For the text-containing cell, return its midpoint in (X, Y) coordinate format. 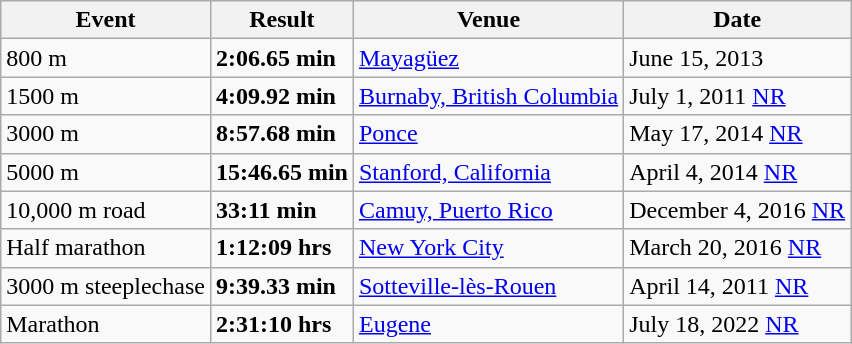
Mayagüez (488, 58)
8:57.68 min (282, 134)
800 m (106, 58)
15:46.65 min (282, 172)
2:06.65 min (282, 58)
New York City (488, 248)
May 17, 2014 NR (738, 134)
Stanford, California (488, 172)
Burnaby, British Columbia (488, 96)
1500 m (106, 96)
4:09.92 min (282, 96)
March 20, 2016 NR (738, 248)
5000 m (106, 172)
Ponce (488, 134)
Sotteville-lès-Rouen (488, 286)
Date (738, 20)
April 4, 2014 NR (738, 172)
Event (106, 20)
33:11 min (282, 210)
Marathon (106, 324)
Result (282, 20)
Half marathon (106, 248)
Camuy, Puerto Rico (488, 210)
December 4, 2016 NR (738, 210)
2:31:10 hrs (282, 324)
July 18, 2022 NR (738, 324)
3000 m (106, 134)
10,000 m road (106, 210)
3000 m steeplechase (106, 286)
June 15, 2013 (738, 58)
9:39.33 min (282, 286)
Venue (488, 20)
1:12:09 hrs (282, 248)
Eugene (488, 324)
April 14, 2011 NR (738, 286)
July 1, 2011 NR (738, 96)
